Locate the cell with the specified text and output its (x, y) center coordinate. 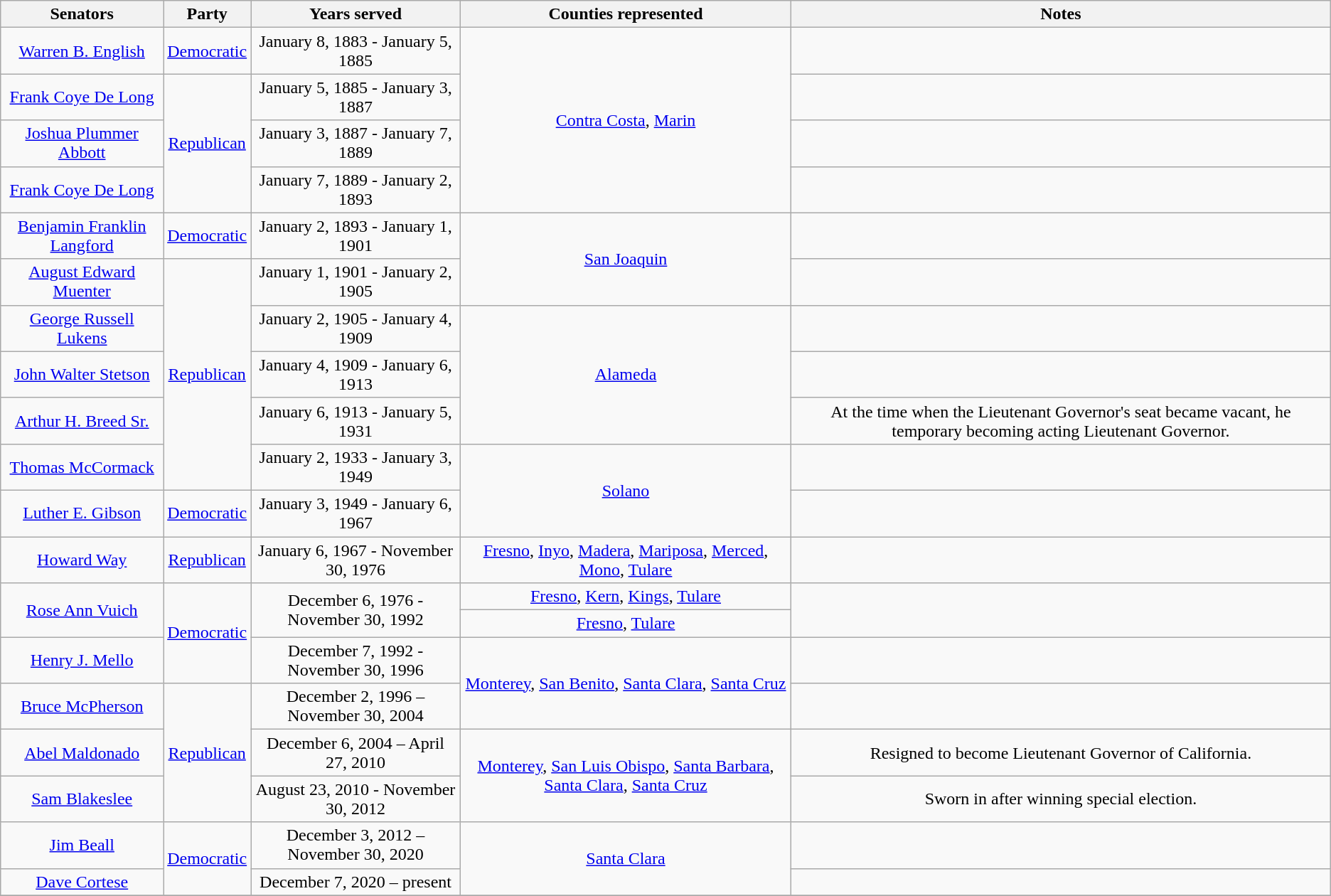
Monterey, San Luis Obispo, Santa Barbara, Santa Clara, Santa Cruz (626, 776)
Bruce McPherson (82, 707)
Dave Cortese (82, 882)
January 8, 1883 - January 5, 1885 (356, 51)
December 7, 2020 – present (356, 882)
Sam Blakeslee (82, 799)
Howard Way (82, 559)
Alameda (626, 374)
January 2, 1933 - January 3, 1949 (356, 466)
December 6, 2004 – April 27, 2010 (356, 752)
At the time when the Lieutenant Governor's seat became vacant, he temporary becoming acting Lieutenant Governor. (1061, 421)
San Joaquin (626, 259)
Senators (82, 14)
January 6, 1967 - November 30, 1976 (356, 559)
Henry J. Mello (82, 660)
George Russell Lukens (82, 329)
January 5, 1885 - January 3, 1887 (356, 97)
December 2, 1996 – November 30, 2004 (356, 707)
January 1, 1901 - January 2, 1905 (356, 282)
John Walter Stetson (82, 374)
December 3, 2012 – November 30, 2020 (356, 845)
January 3, 1949 - January 6, 1967 (356, 513)
December 6, 1976 - November 30, 1992 (356, 610)
January 2, 1905 - January 4, 1909 (356, 329)
Benjamin Franklin Langford (82, 236)
Abel Maldonado (82, 752)
Santa Clara (626, 859)
January 2, 1893 - January 1, 1901 (356, 236)
Counties represented (626, 14)
Joshua Plummer Abbott (82, 144)
Fresno, Tulare (626, 624)
Sworn in after winning special election. (1061, 799)
January 4, 1909 - January 6, 1913 (356, 374)
Thomas McCormack (82, 466)
Jim Beall (82, 845)
Party (208, 14)
Monterey, San Benito, Santa Clara, Santa Cruz (626, 683)
Fresno, Kern, Kings, Tulare (626, 597)
January 7, 1889 - January 2, 1893 (356, 189)
Luther E. Gibson (82, 513)
Arthur H. Breed Sr. (82, 421)
Years served (356, 14)
August 23, 2010 - November 30, 2012 (356, 799)
Resigned to become Lieutenant Governor of California. (1061, 752)
Rose Ann Vuich (82, 610)
Solano (626, 490)
Fresno, Inyo, Madera, Mariposa, Merced, Mono, Tulare (626, 559)
December 7, 1992 - November 30, 1996 (356, 660)
August Edward Muenter (82, 282)
January 3, 1887 - January 7, 1889 (356, 144)
January 6, 1913 - January 5, 1931 (356, 421)
Warren B. English (82, 51)
Notes (1061, 14)
Contra Costa, Marin (626, 120)
